Return (x, y) of the center of cell containing provided text 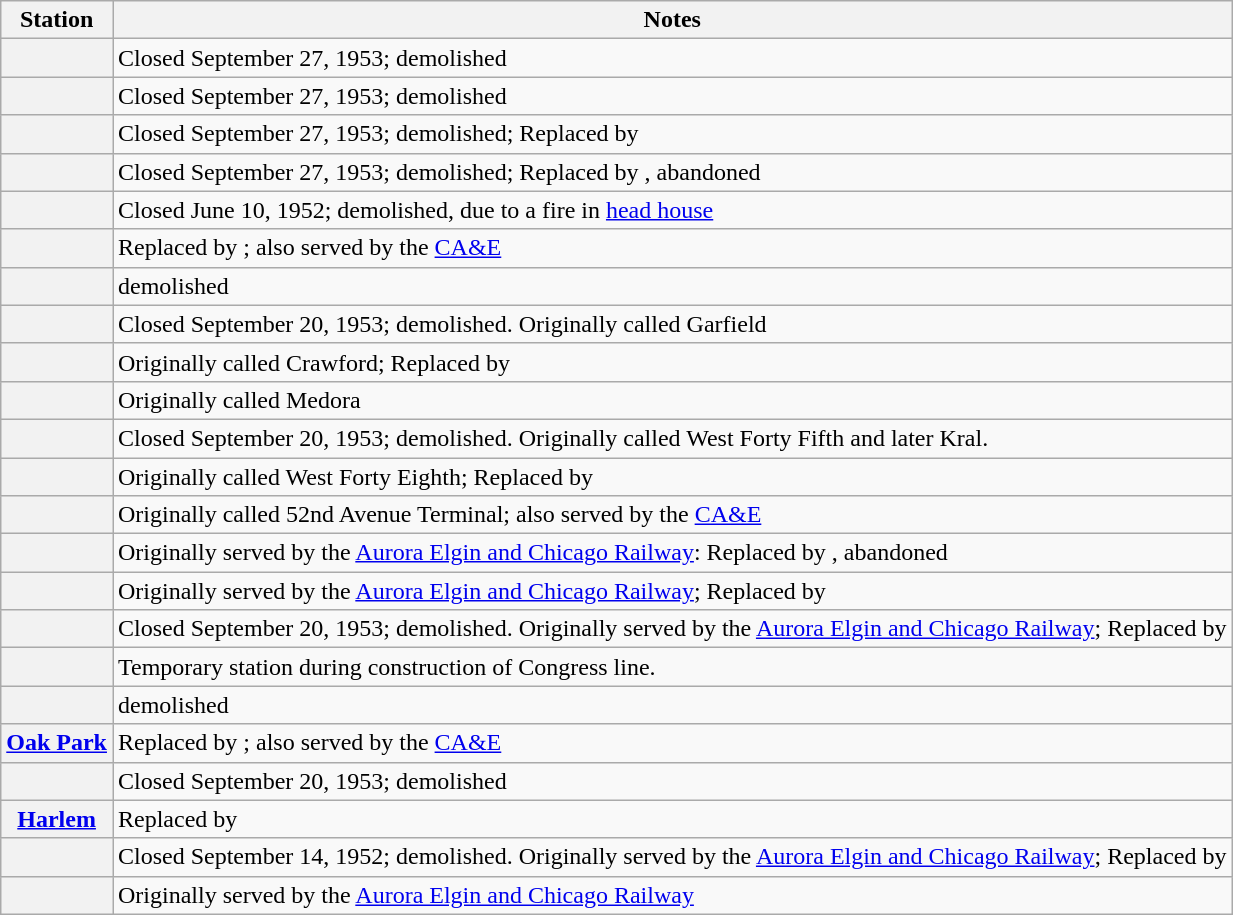
Notes (672, 20)
Closed September 20, 1953; demolished. Originally called West Forty Fifth and later Kral. (672, 438)
Originally called 52nd Avenue Terminal; also served by the CA&E (672, 515)
Originally called Crawford; Replaced by (672, 362)
Harlem (57, 819)
Originally called West Forty Eighth; Replaced by (672, 477)
Closed September 20, 1953; demolished. Originally called Garfield (672, 324)
Closed September 27, 1953; demolished; Replaced by (672, 134)
Station (57, 20)
Replaced by (672, 819)
Oak Park (57, 743)
Closed September 27, 1953; demolished; Replaced by , abandoned (672, 172)
Closed September 14, 1952; demolished. Originally served by the Aurora Elgin and Chicago Railway; Replaced by (672, 857)
Originally served by the Aurora Elgin and Chicago Railway; Replaced by (672, 591)
Originally called Medora (672, 400)
Temporary station during construction of Congress line. (672, 667)
Closed September 20, 1953; demolished (672, 781)
Closed September 20, 1953; demolished. Originally served by the Aurora Elgin and Chicago Railway; Replaced by (672, 629)
Originally served by the Aurora Elgin and Chicago Railway (672, 895)
Closed June 10, 1952; demolished, due to a fire in head house (672, 210)
Originally served by the Aurora Elgin and Chicago Railway: Replaced by , abandoned (672, 553)
